Output the (x, y) coordinate of the center of the cell containing the given text.  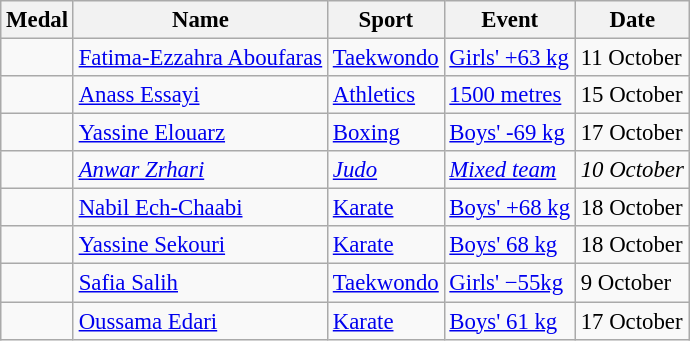
Oussama Edari (200, 321)
Yassine Elouarz (200, 133)
Boys' -69 kg (510, 133)
11 October (632, 58)
Fatima-Ezzahra Aboufaras (200, 58)
10 October (632, 170)
Name (200, 20)
Judo (386, 170)
Safia Salih (200, 283)
Girls' −55kg (510, 283)
Date (632, 20)
Boys' 61 kg (510, 321)
Boys' +68 kg (510, 208)
Yassine Sekouri (200, 245)
Anwar Zrhari (200, 170)
Event (510, 20)
Nabil Ech-Chaabi (200, 208)
15 October (632, 95)
Mixed team (510, 170)
Boys' 68 kg (510, 245)
Boxing (386, 133)
Anass Essayi (200, 95)
1500 metres (510, 95)
Sport (386, 20)
Athletics (386, 95)
Medal (38, 20)
Girls' +63 kg (510, 58)
9 October (632, 283)
